Scan for the cell matching the given text and deliver its [x, y] coordinate at center. 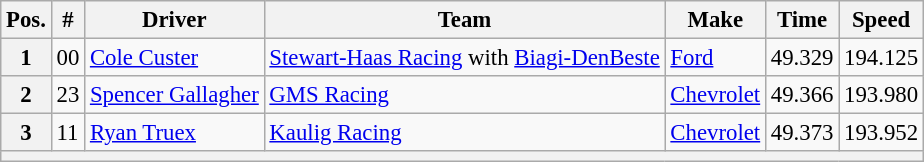
194.125 [882, 58]
Speed [882, 20]
193.952 [882, 133]
# [68, 20]
193.980 [882, 95]
49.329 [802, 58]
3 [26, 133]
Team [464, 20]
GMS Racing [464, 95]
49.373 [802, 133]
49.366 [802, 95]
Pos. [26, 20]
Driver [174, 20]
23 [68, 95]
Ford [715, 58]
00 [68, 58]
2 [26, 95]
Cole Custer [174, 58]
Kaulig Racing [464, 133]
Stewart-Haas Racing with Biagi-DenBeste [464, 58]
11 [68, 133]
Make [715, 20]
Time [802, 20]
Spencer Gallagher [174, 95]
Ryan Truex [174, 133]
1 [26, 58]
